Provide the (X, Y) coordinate of the cell's center where the given text is located.  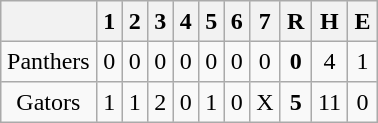
Gators (48, 102)
Panthers (48, 61)
3 (160, 21)
X (264, 102)
7 (264, 21)
11 (330, 102)
R (296, 21)
E (363, 21)
6 (237, 21)
H (330, 21)
